Identify which cell holds the provided text, then report its (x, y) central coordinate. 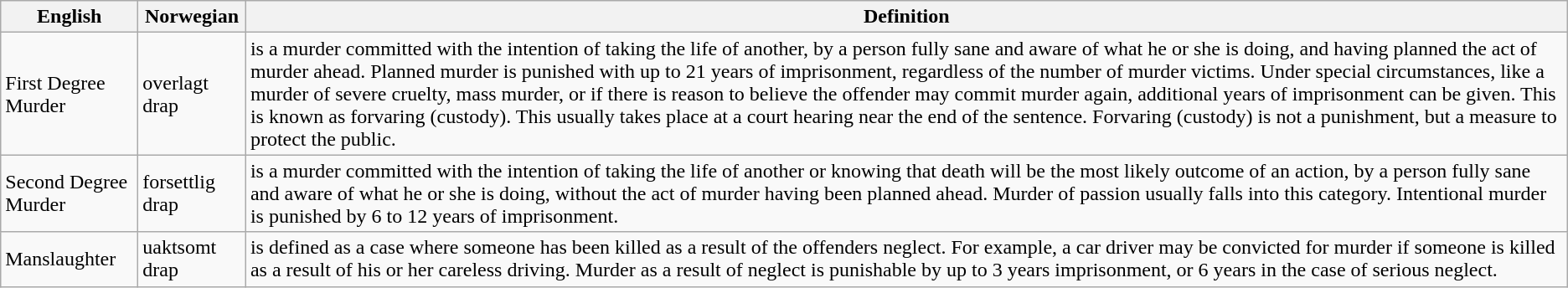
English (70, 17)
Second Degree Murder (70, 193)
Manslaughter (70, 260)
uaktsomt drap (193, 260)
Definition (906, 17)
First Degree Murder (70, 94)
forsettlig drap (193, 193)
Norwegian (193, 17)
overlagt drap (193, 94)
